Find where the given text appears and provide that cell's center as (X, Y) coordinate. 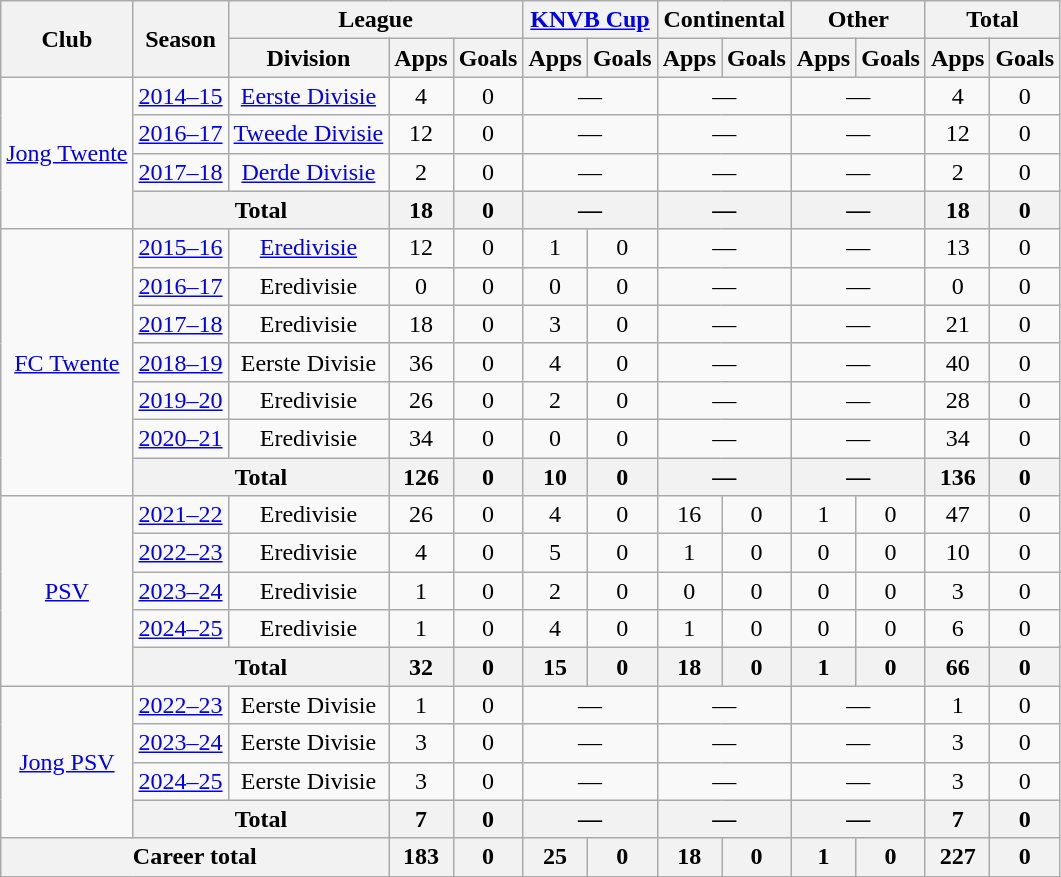
25 (555, 857)
Season (180, 39)
Club (67, 39)
40 (957, 362)
32 (421, 667)
2019–20 (180, 400)
16 (689, 515)
21 (957, 324)
2014–15 (180, 96)
2015–16 (180, 248)
227 (957, 857)
KNVB Cup (590, 20)
136 (957, 477)
PSV (67, 591)
15 (555, 667)
Other (858, 20)
6 (957, 629)
2021–22 (180, 515)
28 (957, 400)
2018–19 (180, 362)
Career total (195, 857)
League (376, 20)
36 (421, 362)
5 (555, 553)
13 (957, 248)
Continental (724, 20)
66 (957, 667)
183 (421, 857)
2020–21 (180, 438)
Division (308, 58)
Jong PSV (67, 762)
FC Twente (67, 362)
Tweede Divisie (308, 134)
Jong Twente (67, 153)
Derde Divisie (308, 172)
126 (421, 477)
47 (957, 515)
